From the cell containing the given text, extract its center point as (x, y) coordinate. 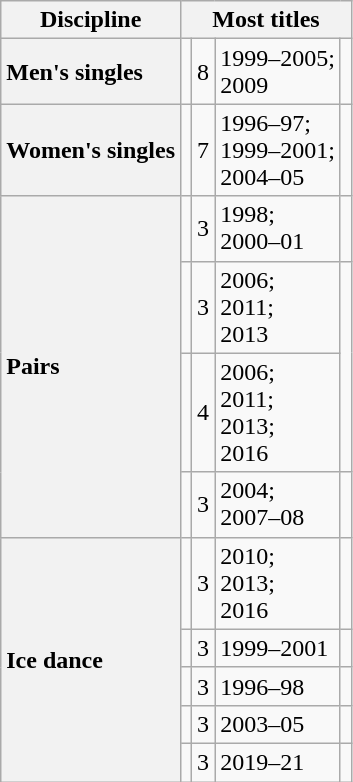
2004;2007–08 (278, 504)
Pairs (91, 366)
1999–2005;2009 (278, 72)
Women's singles (91, 150)
1998;2000–01 (278, 228)
1999–2001 (278, 648)
8 (204, 72)
Most titles (266, 20)
1996–98 (278, 686)
2019–21 (278, 762)
7 (204, 150)
4 (204, 412)
2010;2013;2016 (278, 583)
2006;2011;2013 (278, 307)
Discipline (91, 20)
2006;2011;2013;2016 (278, 412)
1996–97;1999–2001;2004–05 (278, 150)
2003–05 (278, 724)
Ice dance (91, 659)
Men's singles (91, 72)
